From the cell containing the given text, extract its center point as (X, Y) coordinate. 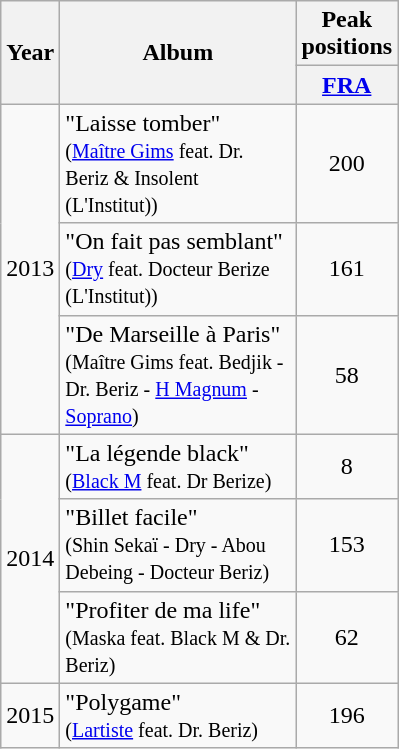
2013 (30, 269)
"Billet facile"(Shin Sekaï - Dry - Abou Debeing - Docteur Beriz) (178, 545)
8 (347, 466)
"On fait pas semblant"(Dry feat. Docteur Berize (L'Institut)) (178, 269)
"Laisse tomber"(Maître Gims feat. Dr. Beriz & Insolent (L'Institut)) (178, 164)
2014 (30, 558)
Year (30, 52)
"La légende black"(Black M feat. Dr Berize) (178, 466)
"Polygame"(Lartiste feat. Dr. Beriz) (178, 716)
196 (347, 716)
200 (347, 164)
FRA (347, 85)
161 (347, 269)
58 (347, 374)
Album (178, 52)
Peak positions (347, 34)
153 (347, 545)
2015 (30, 716)
62 (347, 637)
"Profiter de ma life"(Maska feat. Black M & Dr. Beriz) (178, 637)
"De Marseille à Paris"(Maître Gims feat. Bedjik - Dr. Beriz - H Magnum - Soprano) (178, 374)
